Extract the [X, Y] coordinate from the center of the cell holding the provided text.  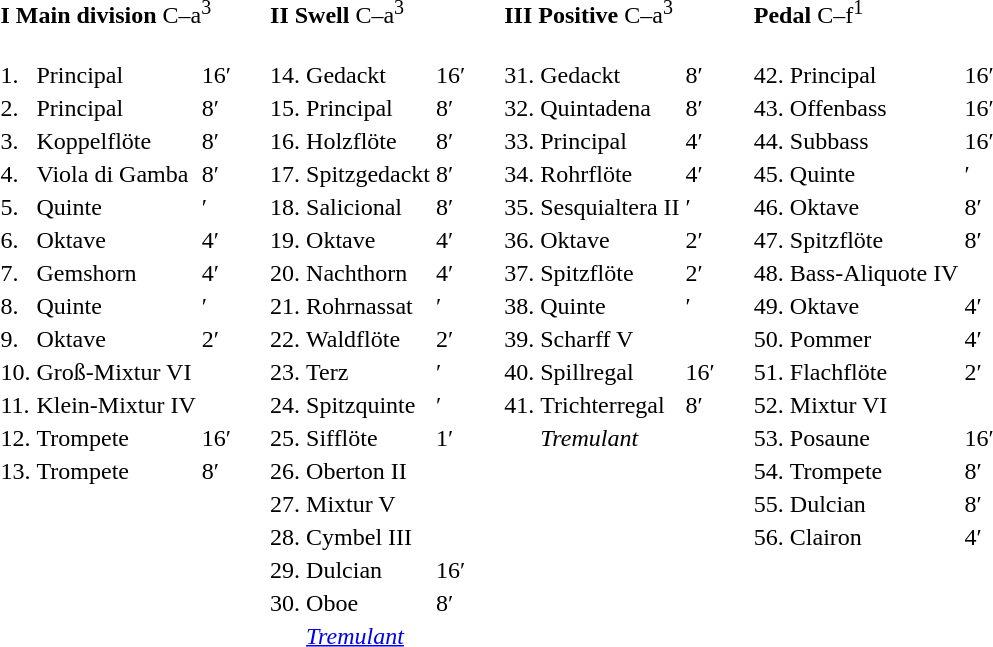
42. [768, 75]
41. [520, 405]
Spitzquinte [368, 405]
Oboe [368, 603]
56. [768, 537]
1′ [451, 438]
23. [286, 372]
55. [768, 504]
Rohrflöte [610, 174]
Nachthorn [368, 273]
Pommer [874, 339]
19. [286, 240]
Viola di Gamba [116, 174]
Mixtur V [368, 504]
22. [286, 339]
Posaune [874, 438]
21. [286, 306]
54. [768, 471]
49. [768, 306]
28. [286, 537]
Flachflöte [874, 372]
34. [520, 174]
Mixtur VI [874, 405]
45. [768, 174]
Oberton II [368, 471]
Subbass [874, 141]
Sifflöte [368, 438]
16. [286, 141]
Bass-Aliquote IV [874, 273]
14. [286, 75]
Spillregal [610, 372]
Holzflöte [368, 141]
29. [286, 570]
Rohrnassat [368, 306]
36. [520, 240]
20. [286, 273]
31. [520, 75]
32. [520, 108]
Clairon [874, 537]
46. [768, 207]
Salicional [368, 207]
35. [520, 207]
26. [286, 471]
17. [286, 174]
Tremulant [610, 438]
37. [520, 273]
44. [768, 141]
Spitzgedackt [368, 174]
52. [768, 405]
Terz [368, 372]
30. [286, 603]
24. [286, 405]
27. [286, 504]
15. [286, 108]
51. [768, 372]
Cymbel III [368, 537]
Scharff V [610, 339]
Sesquialtera II [610, 207]
38. [520, 306]
Waldflöte [368, 339]
48. [768, 273]
43. [768, 108]
50. [768, 339]
25. [286, 438]
Trichterregal [610, 405]
47. [768, 240]
Groß-Mixtur VI [116, 372]
40. [520, 372]
18. [286, 207]
Quintadena [610, 108]
Offenbass [874, 108]
Klein-Mixtur IV [116, 405]
33. [520, 141]
53. [768, 438]
39. [520, 339]
Koppelflöte [116, 141]
Gemshorn [116, 273]
